Extract the (X, Y) coordinate from the center of the cell holding the provided text.  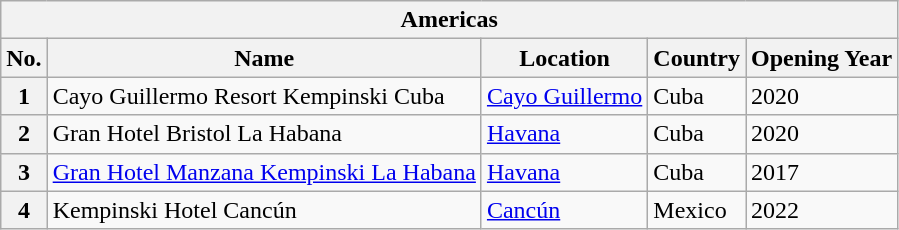
Cancún (564, 210)
2022 (822, 210)
3 (24, 172)
Country (697, 58)
Gran Hotel Manzana Kempinski La Habana (264, 172)
Location (564, 58)
2017 (822, 172)
Americas (450, 20)
Gran Hotel Bristol La Habana (264, 134)
Mexico (697, 210)
No. (24, 58)
4 (24, 210)
Cayo Guillermo Resort Kempinski Cuba (264, 96)
Opening Year (822, 58)
Cayo Guillermo (564, 96)
Name (264, 58)
2 (24, 134)
1 (24, 96)
Kempinski Hotel Cancún (264, 210)
